Return [X, Y] of the center of cell containing provided text 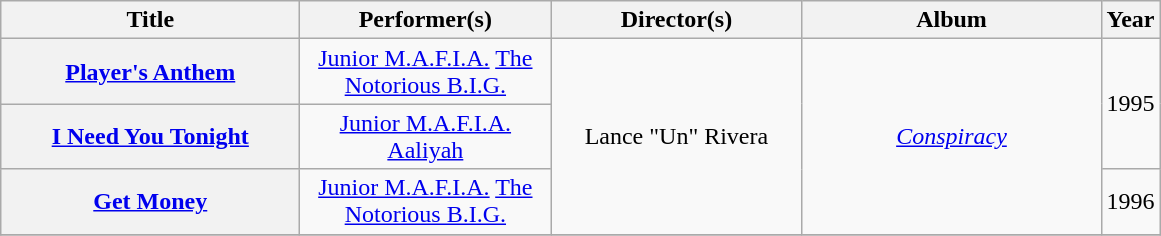
I Need You Tonight [150, 136]
Performer(s) [426, 20]
Player's Anthem [150, 72]
Junior M.A.F.I.A. Aaliyah [426, 136]
1995 [1130, 104]
Conspiracy [952, 136]
Album [952, 20]
1996 [1130, 202]
Title [150, 20]
Get Money [150, 202]
Year [1130, 20]
Lance "Un" Rivera [676, 136]
Director(s) [676, 20]
